For the text-containing cell, return its midpoint in [x, y] coordinate format. 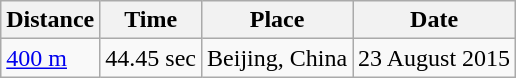
Place [278, 20]
Date [434, 20]
Beijing, China [278, 58]
23 August 2015 [434, 58]
44.45 sec [151, 58]
400 m [50, 58]
Distance [50, 20]
Time [151, 20]
